Provide the (X, Y) coordinate of the cell's center where the given text is located.  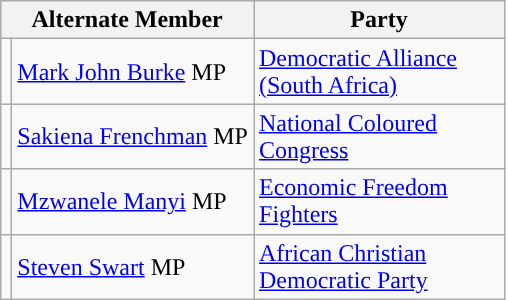
Alternate Member (128, 20)
Mark John Burke MP (133, 72)
National Coloured Congress (380, 136)
Steven Swart MP (133, 266)
African Christian Democratic Party (380, 266)
Economic Freedom Fighters (380, 202)
Party (380, 20)
Sakiena Frenchman MP (133, 136)
Mzwanele Manyi MP (133, 202)
Democratic Alliance (South Africa) (380, 72)
